For the text-containing cell, return its midpoint in (X, Y) coordinate format. 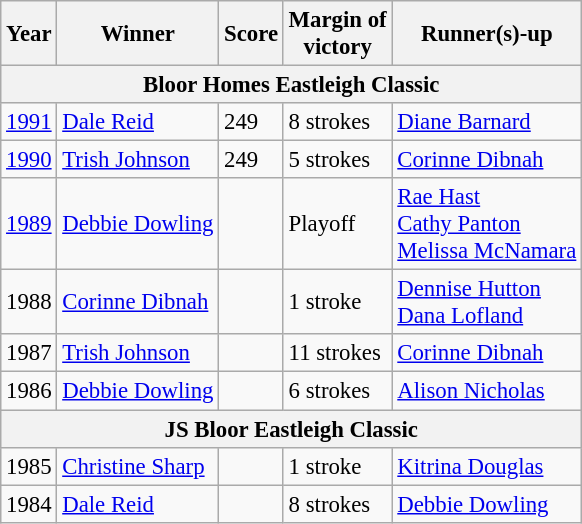
5 strokes (338, 160)
1988 (29, 302)
6 strokes (338, 391)
1986 (29, 391)
Runner(s)-up (487, 34)
1991 (29, 122)
Rae Hast Cathy Panton Melissa McNamara (487, 224)
Dennise Hutton Dana Lofland (487, 302)
Winner (138, 34)
11 strokes (338, 353)
1985 (29, 466)
Year (29, 34)
JS Bloor Eastleigh Classic (292, 429)
Kitrina Douglas (487, 466)
1989 (29, 224)
1987 (29, 353)
Margin ofvictory (338, 34)
Christine Sharp (138, 466)
Diane Barnard (487, 122)
Score (252, 34)
1984 (29, 504)
1990 (29, 160)
Playoff (338, 224)
Bloor Homes Eastleigh Classic (292, 85)
Alison Nicholas (487, 391)
